For the text-containing cell, return its midpoint in [x, y] coordinate format. 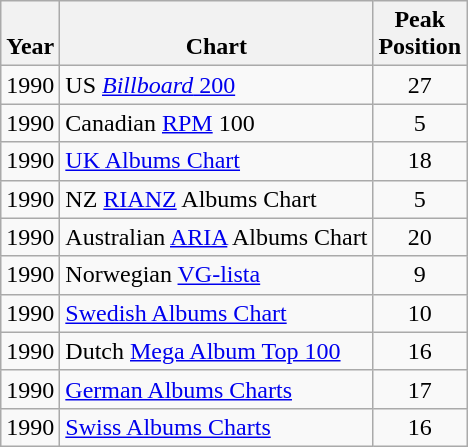
Swiss Albums Charts [216, 427]
17 [420, 389]
18 [420, 161]
27 [420, 85]
UK Albums Chart [216, 161]
Australian ARIA Albums Chart [216, 237]
German Albums Charts [216, 389]
NZ RIANZ Albums Chart [216, 199]
Year [30, 34]
Canadian RPM 100 [216, 123]
PeakPosition [420, 34]
20 [420, 237]
Dutch Mega Album Top 100 [216, 351]
Chart [216, 34]
10 [420, 313]
9 [420, 275]
US Billboard 200 [216, 85]
Norwegian VG-lista [216, 275]
Swedish Albums Chart [216, 313]
